Output the [x, y] coordinate of the center of the cell containing the given text.  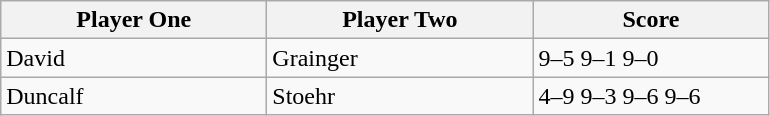
David [134, 58]
Player Two [400, 20]
Grainger [400, 58]
4–9 9–3 9–6 9–6 [651, 96]
Player One [134, 20]
Score [651, 20]
9–5 9–1 9–0 [651, 58]
Duncalf [134, 96]
Stoehr [400, 96]
